Detect which cell encompasses the target text, then output its (X, Y) center coordinate. 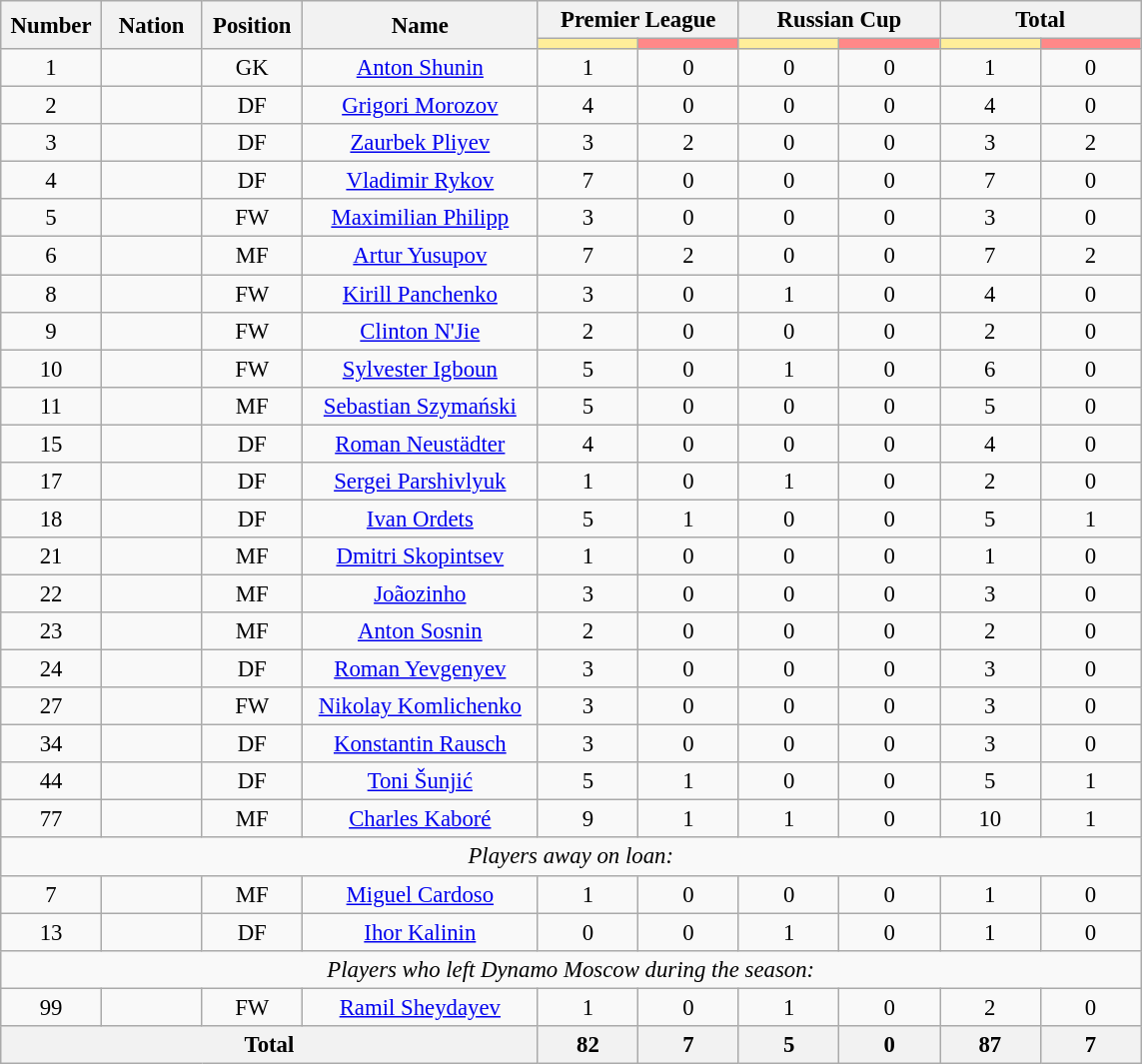
Zaurbek Pliyev (421, 143)
Sergei Parshivlyuk (421, 482)
GK (252, 68)
Roman Neustädter (421, 444)
Roman Yevgenyev (421, 669)
87 (989, 1045)
Grigori Morozov (421, 106)
11 (52, 406)
82 (587, 1045)
Kirill Panchenko (421, 294)
Charles Kaboré (421, 819)
Russian Cup (839, 20)
24 (52, 669)
Position (252, 25)
34 (52, 744)
Ivan Ordets (421, 519)
Name (421, 25)
Ihor Kalinin (421, 932)
Joãozinho (421, 593)
8 (52, 294)
Number (52, 25)
Dmitri Skopintsev (421, 556)
Players who left Dynamo Moscow during the season: (571, 969)
99 (52, 1007)
23 (52, 631)
22 (52, 593)
17 (52, 482)
Players away on loan: (571, 857)
Premier League (637, 20)
Sylvester Igboun (421, 369)
Anton Sosnin (421, 631)
Clinton N'Jie (421, 331)
Vladimir Rykov (421, 181)
Ramil Sheydayev (421, 1007)
Maximilian Philipp (421, 219)
13 (52, 932)
Anton Shunin (421, 68)
77 (52, 819)
21 (52, 556)
15 (52, 444)
Konstantin Rausch (421, 744)
Nation (152, 25)
18 (52, 519)
Nikolay Komlichenko (421, 706)
27 (52, 706)
Toni Šunjić (421, 781)
Miguel Cardoso (421, 894)
44 (52, 781)
Sebastian Szymański (421, 406)
Artur Yusupov (421, 256)
